For the text-containing cell, return its midpoint in (X, Y) coordinate format. 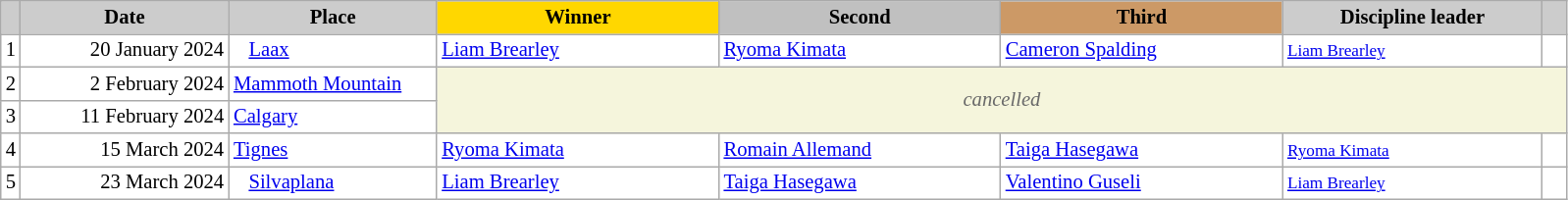
Romain Allemand (860, 150)
Winner (577, 17)
Second (860, 17)
Date (125, 17)
Calgary (333, 117)
Tignes (333, 150)
Laax (333, 50)
5 (11, 182)
2 (11, 83)
4 (11, 150)
15 March 2024 (125, 150)
Place (333, 17)
Mammoth Mountain (333, 83)
Discipline leader (1413, 17)
20 January 2024 (125, 50)
cancelled (1001, 100)
Valentino Guseli (1142, 182)
11 February 2024 (125, 117)
3 (11, 117)
2 February 2024 (125, 83)
Silvaplana (333, 182)
23 March 2024 (125, 182)
Third (1142, 17)
1 (11, 50)
Cameron Spalding (1142, 50)
